Locate the cell with the specified text and output its [X, Y] center coordinate. 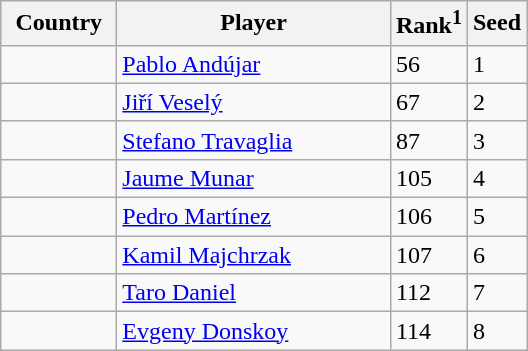
Stefano Travaglia [254, 140]
3 [496, 140]
8 [496, 331]
Country [59, 24]
106 [428, 217]
1 [496, 64]
107 [428, 255]
Seed [496, 24]
Jaume Munar [254, 178]
Evgeny Donskoy [254, 331]
Pablo Andújar [254, 64]
2 [496, 102]
Pedro Martínez [254, 217]
Player [254, 24]
7 [496, 293]
87 [428, 140]
67 [428, 102]
114 [428, 331]
6 [496, 255]
105 [428, 178]
112 [428, 293]
Kamil Majchrzak [254, 255]
4 [496, 178]
56 [428, 64]
Taro Daniel [254, 293]
5 [496, 217]
Rank1 [428, 24]
Jiří Veselý [254, 102]
